Output the [X, Y] coordinate of the center of the cell containing the given text.  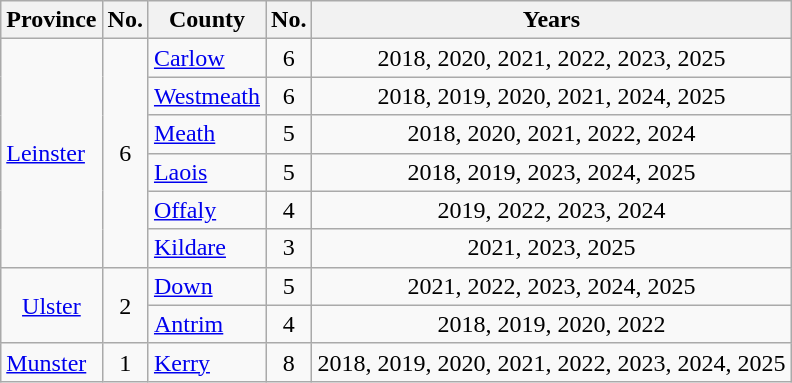
2018, 2019, 2020, 2021, 2024, 2025 [552, 96]
Years [552, 20]
2021, 2023, 2025 [552, 248]
Province [52, 20]
2018, 2019, 2020, 2022 [552, 324]
Leinster [52, 153]
2018, 2020, 2021, 2022, 2024 [552, 134]
Westmeath [206, 96]
County [206, 20]
Laois [206, 172]
2018, 2019, 2023, 2024, 2025 [552, 172]
Meath [206, 134]
Antrim [206, 324]
2019, 2022, 2023, 2024 [552, 210]
8 [289, 362]
3 [289, 248]
Munster [52, 362]
2018, 2020, 2021, 2022, 2023, 2025 [552, 58]
Ulster [52, 305]
Kerry [206, 362]
Carlow [206, 58]
Kildare [206, 248]
2021, 2022, 2023, 2024, 2025 [552, 286]
Down [206, 286]
2018, 2019, 2020, 2021, 2022, 2023, 2024, 2025 [552, 362]
2 [125, 305]
Offaly [206, 210]
1 [125, 362]
